Extract the [X, Y] coordinate from the center of the cell holding the provided text.  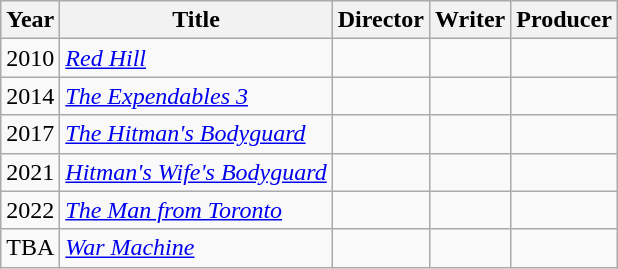
Producer [564, 20]
The Expendables 3 [196, 96]
The Hitman's Bodyguard [196, 134]
2010 [30, 58]
Year [30, 20]
War Machine [196, 248]
2014 [30, 96]
Hitman's Wife's Bodyguard [196, 172]
2022 [30, 210]
2021 [30, 172]
Writer [470, 20]
Director [380, 20]
2017 [30, 134]
The Man from Toronto [196, 210]
Red Hill [196, 58]
Title [196, 20]
TBA [30, 248]
